Output the [x, y] coordinate of the center of the cell containing the given text.  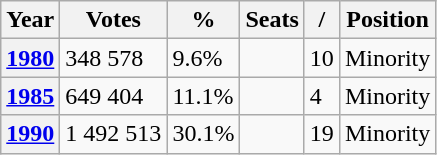
10 [322, 58]
11.1% [204, 96]
1980 [30, 58]
4 [322, 96]
19 [322, 134]
1 492 513 [114, 134]
649 404 [114, 96]
9.6% [204, 58]
1990 [30, 134]
Position [387, 20]
1985 [30, 96]
Year [30, 20]
Votes [114, 20]
348 578 [114, 58]
% [204, 20]
/ [322, 20]
30.1% [204, 134]
Seats [272, 20]
